Return the [X, Y] coordinate for the center point of the cell that contains the specified text.  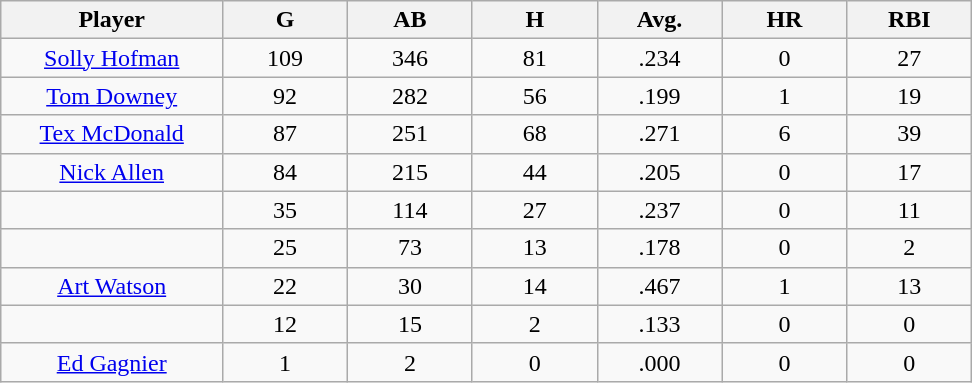
G [286, 20]
35 [286, 210]
Ed Gagnier [112, 362]
109 [286, 58]
12 [286, 324]
Player [112, 20]
Solly Hofman [112, 58]
251 [410, 134]
.178 [660, 248]
73 [410, 248]
.133 [660, 324]
30 [410, 286]
25 [286, 248]
Nick Allen [112, 172]
56 [534, 96]
17 [910, 172]
.000 [660, 362]
11 [910, 210]
.237 [660, 210]
22 [286, 286]
HR [784, 20]
Tom Downey [112, 96]
346 [410, 58]
68 [534, 134]
.205 [660, 172]
44 [534, 172]
H [534, 20]
.271 [660, 134]
87 [286, 134]
Avg. [660, 20]
282 [410, 96]
.199 [660, 96]
215 [410, 172]
Tex McDonald [112, 134]
AB [410, 20]
RBI [910, 20]
84 [286, 172]
92 [286, 96]
19 [910, 96]
114 [410, 210]
6 [784, 134]
15 [410, 324]
.467 [660, 286]
39 [910, 134]
14 [534, 286]
Art Watson [112, 286]
81 [534, 58]
.234 [660, 58]
